Return the (x, y) coordinate for the center point of the cell that contains the specified text.  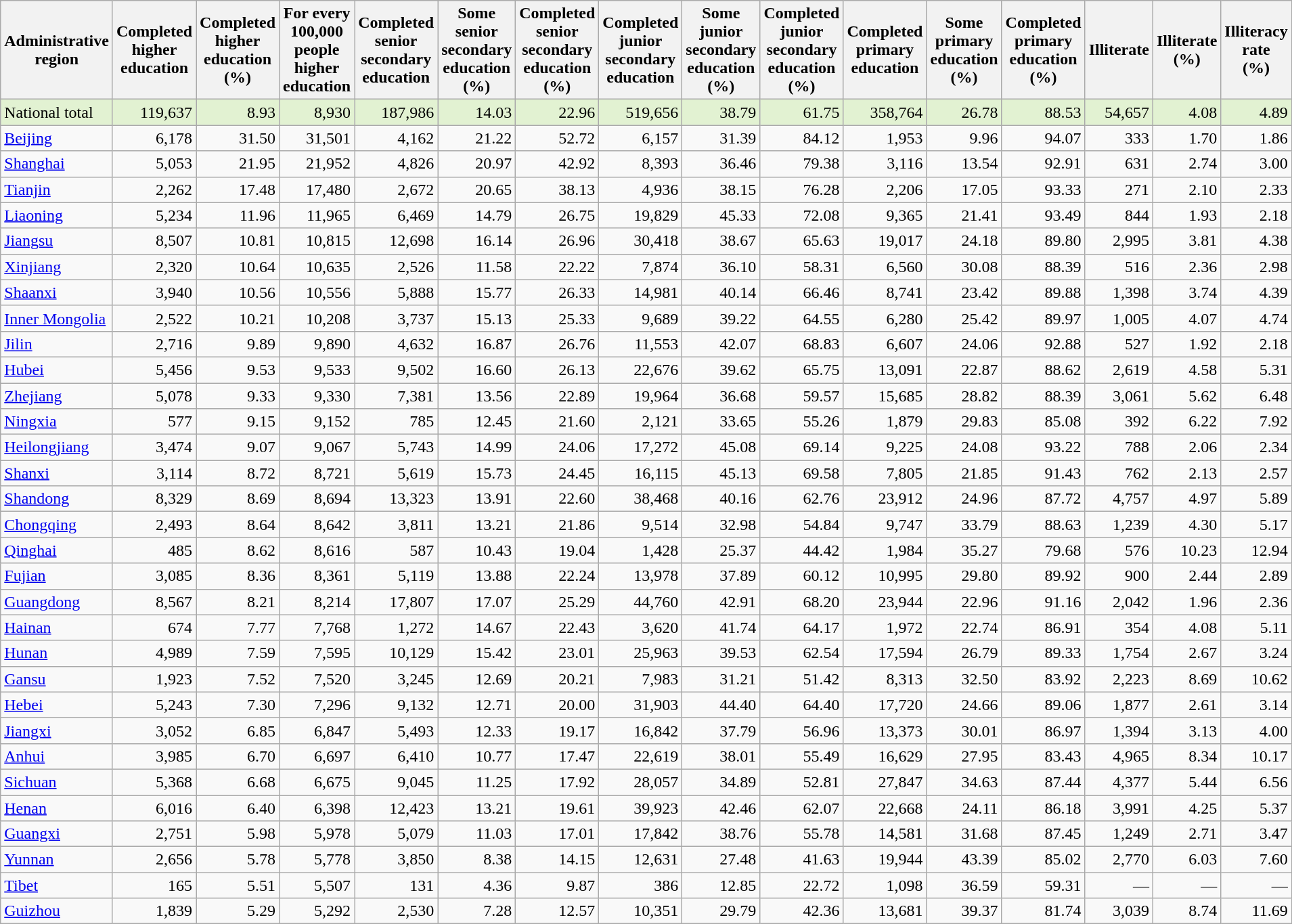
21,952 (317, 164)
5.78 (238, 860)
2,716 (154, 344)
6,697 (317, 756)
24.11 (964, 808)
22.43 (558, 628)
40.14 (721, 292)
5,743 (397, 447)
26.96 (558, 241)
6,410 (397, 756)
3,052 (154, 730)
2.89 (1256, 576)
5,053 (154, 164)
14,981 (640, 292)
2.13 (1186, 473)
76.28 (801, 190)
358,764 (885, 112)
6,560 (885, 267)
576 (1119, 550)
5,778 (317, 860)
24.45 (558, 473)
674 (154, 628)
61.75 (801, 112)
3,061 (1119, 396)
Shanghai (57, 164)
9,747 (885, 525)
5,234 (154, 215)
15,685 (885, 396)
84.12 (801, 138)
12.33 (476, 730)
Henan (57, 808)
85.02 (1044, 860)
14.15 (558, 860)
9,152 (317, 422)
Chongqing (57, 525)
25.37 (721, 550)
2,770 (1119, 860)
7.52 (238, 679)
14.99 (476, 447)
7.59 (238, 653)
Jilin (57, 344)
8.72 (238, 473)
29.80 (964, 576)
7,381 (397, 396)
27.48 (721, 860)
89.88 (1044, 292)
17.47 (558, 756)
16,115 (640, 473)
9,689 (640, 318)
8,361 (317, 576)
10.62 (1256, 679)
Shanxi (57, 473)
64.55 (801, 318)
5.29 (238, 911)
62.76 (801, 499)
19,017 (885, 241)
17.01 (558, 834)
Someprimaryeducation(%) (964, 50)
37.79 (721, 730)
62.07 (801, 808)
9.15 (238, 422)
4.58 (1186, 370)
386 (640, 885)
785 (397, 422)
13.54 (964, 164)
22.24 (558, 576)
26.33 (558, 292)
6,157 (640, 138)
91.43 (1044, 473)
8,329 (154, 499)
4.00 (1256, 730)
5,243 (154, 705)
24.66 (964, 705)
13.88 (476, 576)
5,119 (397, 576)
Heilongjiang (57, 447)
31.39 (721, 138)
56.96 (801, 730)
19.61 (558, 808)
Ningxia (57, 422)
119,637 (154, 112)
4,936 (640, 190)
Completedjuniorsecondaryeducation (640, 50)
8,642 (317, 525)
Illiterate (1119, 50)
26.75 (558, 215)
33.65 (721, 422)
41.74 (721, 628)
89.80 (1044, 241)
37.89 (721, 576)
8,930 (317, 112)
22.74 (964, 628)
55.49 (801, 756)
17,842 (640, 834)
26.78 (964, 112)
844 (1119, 215)
25.29 (558, 602)
6.40 (238, 808)
13.91 (476, 499)
9,502 (397, 370)
6.22 (1186, 422)
36.10 (721, 267)
6,398 (317, 808)
4.36 (476, 885)
1,098 (885, 885)
32.98 (721, 525)
516 (1119, 267)
2,672 (397, 190)
8.62 (238, 550)
38.13 (558, 190)
89.33 (1044, 653)
1,005 (1119, 318)
12.45 (476, 422)
31.21 (721, 679)
87.44 (1044, 782)
4,162 (397, 138)
Shaanxi (57, 292)
4.74 (1256, 318)
2,995 (1119, 241)
40.16 (721, 499)
62.54 (801, 653)
9,067 (317, 447)
86.18 (1044, 808)
587 (397, 550)
44.42 (801, 550)
13,373 (885, 730)
577 (154, 422)
87.72 (1044, 499)
17,480 (317, 190)
Anhui (57, 756)
8.38 (476, 860)
83.92 (1044, 679)
66.46 (801, 292)
7,296 (317, 705)
10,815 (317, 241)
9,330 (317, 396)
25,963 (640, 653)
43.39 (964, 860)
2,530 (397, 911)
5,619 (397, 473)
Hebei (57, 705)
23.42 (964, 292)
9.87 (558, 885)
30,418 (640, 241)
6.85 (238, 730)
12.94 (1256, 550)
17.05 (964, 190)
2,121 (640, 422)
29.83 (964, 422)
3.74 (1186, 292)
87.45 (1044, 834)
39,923 (640, 808)
45.08 (721, 447)
55.26 (801, 422)
Completedhighereducation (154, 50)
17,807 (397, 602)
3.81 (1186, 241)
20.65 (476, 190)
1.96 (1186, 602)
4.89 (1256, 112)
392 (1119, 422)
12.85 (721, 885)
Guangxi (57, 834)
20.00 (558, 705)
8.64 (238, 525)
5.17 (1256, 525)
19,829 (640, 215)
32.50 (964, 679)
52.72 (558, 138)
5,078 (154, 396)
23.01 (558, 653)
1.93 (1186, 215)
3,085 (154, 576)
85.08 (1044, 422)
1,754 (1119, 653)
89.97 (1044, 318)
42.46 (721, 808)
72.08 (801, 215)
83.43 (1044, 756)
21.95 (238, 164)
79.68 (1044, 550)
1,249 (1119, 834)
10.64 (238, 267)
88.53 (1044, 112)
13,091 (885, 370)
21.22 (476, 138)
8.74 (1186, 911)
4,989 (154, 653)
9.53 (238, 370)
2,526 (397, 267)
12,698 (397, 241)
131 (397, 885)
For every100,000peoplehighereducation (317, 50)
8.34 (1186, 756)
22.60 (558, 499)
11.96 (238, 215)
4.38 (1256, 241)
10,208 (317, 318)
Completedhighereducation(%) (238, 50)
Liaoning (57, 215)
89.92 (1044, 576)
14.79 (476, 215)
65.63 (801, 241)
4.07 (1186, 318)
9,514 (640, 525)
8,214 (317, 602)
22.72 (801, 885)
10.77 (476, 756)
7,595 (317, 653)
5,978 (317, 834)
Administrativeregion (57, 50)
38.79 (721, 112)
22.87 (964, 370)
22,676 (640, 370)
10.56 (238, 292)
Shandong (57, 499)
26.13 (558, 370)
5.37 (1256, 808)
3,985 (154, 756)
21.85 (964, 473)
3,474 (154, 447)
7.60 (1256, 860)
14.03 (476, 112)
Inner Mongolia (57, 318)
4,826 (397, 164)
54,657 (1119, 112)
89.06 (1044, 705)
59.57 (801, 396)
36.46 (721, 164)
3,991 (1119, 808)
3,039 (1119, 911)
1,428 (640, 550)
3.24 (1256, 653)
10.81 (238, 241)
36.68 (721, 396)
Guizhou (57, 911)
2,619 (1119, 370)
2.57 (1256, 473)
7.28 (476, 911)
1,984 (885, 550)
8.93 (238, 112)
93.22 (1044, 447)
Completedjuniorsecondaryeducation(%) (801, 50)
69.58 (801, 473)
762 (1119, 473)
5,507 (317, 885)
2.34 (1256, 447)
54.84 (801, 525)
3,620 (640, 628)
5.98 (238, 834)
19.17 (558, 730)
4,377 (1119, 782)
2.74 (1186, 164)
38.01 (721, 756)
6,178 (154, 138)
16.14 (476, 241)
59.31 (1044, 885)
38.76 (721, 834)
Tianjin (57, 190)
38.67 (721, 241)
24.18 (964, 241)
1.92 (1186, 344)
39.22 (721, 318)
6.56 (1256, 782)
88.62 (1044, 370)
788 (1119, 447)
3,811 (397, 525)
19.04 (558, 550)
3.00 (1256, 164)
10,995 (885, 576)
2.44 (1186, 576)
3,737 (397, 318)
93.33 (1044, 190)
4.25 (1186, 808)
8.21 (238, 602)
38,468 (640, 499)
65.75 (801, 370)
7,520 (317, 679)
Xinjiang (57, 267)
1,272 (397, 628)
1,953 (885, 138)
2.98 (1256, 267)
Fujian (57, 576)
2,042 (1119, 602)
52.81 (801, 782)
31,903 (640, 705)
33.79 (964, 525)
Someseniorsecondaryeducation(%) (476, 50)
5.62 (1186, 396)
527 (1119, 344)
5,079 (397, 834)
64.40 (801, 705)
165 (154, 885)
64.17 (801, 628)
94.07 (1044, 138)
15.77 (476, 292)
3.13 (1186, 730)
92.88 (1044, 344)
6.03 (1186, 860)
69.14 (801, 447)
5,888 (397, 292)
12.71 (476, 705)
6,280 (885, 318)
15.42 (476, 653)
14.67 (476, 628)
4.30 (1186, 525)
Somejuniorsecondaryeducation(%) (721, 50)
2,206 (885, 190)
10.21 (238, 318)
3,940 (154, 292)
2,223 (1119, 679)
13.56 (476, 396)
24.96 (964, 499)
1,394 (1119, 730)
11.69 (1256, 911)
27.95 (964, 756)
1,972 (885, 628)
42.91 (721, 602)
17,272 (640, 447)
900 (1119, 576)
6.70 (238, 756)
27,847 (885, 782)
3,116 (885, 164)
1.70 (1186, 138)
4,965 (1119, 756)
7.30 (238, 705)
Hainan (57, 628)
1,839 (154, 911)
21.41 (964, 215)
16.87 (476, 344)
10,635 (317, 267)
22.22 (558, 267)
7,983 (640, 679)
Qinghai (57, 550)
9.07 (238, 447)
3.47 (1256, 834)
19,944 (885, 860)
19,964 (640, 396)
Completedseniorsecondaryeducation (397, 50)
Zhejiang (57, 396)
271 (1119, 190)
Hunan (57, 653)
187,986 (397, 112)
3,114 (154, 473)
4.39 (1256, 292)
22,619 (640, 756)
10.17 (1256, 756)
12.69 (476, 679)
6,607 (885, 344)
17.92 (558, 782)
2,751 (154, 834)
9,365 (885, 215)
Completedprimaryeducation (885, 50)
20.97 (476, 164)
6.68 (238, 782)
11,965 (317, 215)
88.63 (1044, 525)
9,045 (397, 782)
15.13 (476, 318)
11,553 (640, 344)
3,850 (397, 860)
8,721 (317, 473)
2.10 (1186, 190)
Illiterate(%) (1186, 50)
81.74 (1044, 911)
21.60 (558, 422)
10.43 (476, 550)
23,912 (885, 499)
2.33 (1256, 190)
12.57 (558, 911)
14,581 (885, 834)
93.49 (1044, 215)
631 (1119, 164)
68.83 (801, 344)
485 (154, 550)
5,292 (317, 911)
5.89 (1256, 499)
11.03 (476, 834)
Beijing (57, 138)
2,522 (154, 318)
9,533 (317, 370)
Jiangxi (57, 730)
Illiteracy rate(%) (1256, 50)
3,245 (397, 679)
21.86 (558, 525)
9.89 (238, 344)
22,668 (885, 808)
Yunnan (57, 860)
26.79 (964, 653)
42.92 (558, 164)
51.42 (801, 679)
3.14 (1256, 705)
17,594 (885, 653)
42.36 (801, 911)
6,016 (154, 808)
519,656 (640, 112)
12,423 (397, 808)
1,879 (885, 422)
2.67 (1186, 653)
39.62 (721, 370)
10,129 (397, 653)
333 (1119, 138)
20.21 (558, 679)
23,944 (885, 602)
5.51 (238, 885)
55.78 (801, 834)
1,923 (154, 679)
Hubei (57, 370)
5.11 (1256, 628)
22.89 (558, 396)
25.33 (558, 318)
5.44 (1186, 782)
8,616 (317, 550)
13,978 (640, 576)
7,874 (640, 267)
91.16 (1044, 602)
25.42 (964, 318)
4,757 (1119, 499)
39.37 (964, 911)
5,456 (154, 370)
45.33 (721, 215)
1,398 (1119, 292)
86.91 (1044, 628)
79.38 (801, 164)
7,768 (317, 628)
92.91 (1044, 164)
2.06 (1186, 447)
13,323 (397, 499)
44,760 (640, 602)
5.31 (1256, 370)
2,493 (154, 525)
10.23 (1186, 550)
Completedseniorsecondaryeducation(%) (558, 50)
6,469 (397, 215)
2,262 (154, 190)
9,132 (397, 705)
36.59 (964, 885)
35.27 (964, 550)
24.08 (964, 447)
31.68 (964, 834)
1,239 (1119, 525)
8.36 (238, 576)
8,694 (317, 499)
13,681 (885, 911)
39.53 (721, 653)
28,057 (640, 782)
10,351 (640, 911)
30.08 (964, 267)
60.12 (801, 576)
10,556 (317, 292)
17.07 (476, 602)
11.25 (476, 782)
68.20 (801, 602)
17,720 (885, 705)
9.33 (238, 396)
2.61 (1186, 705)
45.13 (721, 473)
44.40 (721, 705)
38.15 (721, 190)
58.31 (801, 267)
Sichuan (57, 782)
7.92 (1256, 422)
6.48 (1256, 396)
31,501 (317, 138)
354 (1119, 628)
34.89 (721, 782)
12,631 (640, 860)
42.07 (721, 344)
9,225 (885, 447)
7,805 (885, 473)
Tibet (57, 885)
Gansu (57, 679)
National total (57, 112)
6,675 (317, 782)
Completedprimaryeducation(%) (1044, 50)
Guangdong (57, 602)
34.63 (964, 782)
28.82 (964, 396)
16,842 (640, 730)
41.63 (801, 860)
8,741 (885, 292)
4.97 (1186, 499)
8,507 (154, 241)
17.48 (238, 190)
8,567 (154, 602)
9.96 (964, 138)
31.50 (238, 138)
16.60 (476, 370)
1.86 (1256, 138)
Jiangsu (57, 241)
11.58 (476, 267)
8,313 (885, 679)
5,493 (397, 730)
9,890 (317, 344)
86.97 (1044, 730)
16,629 (885, 756)
2,320 (154, 267)
5,368 (154, 782)
30.01 (964, 730)
7.77 (238, 628)
26.76 (558, 344)
1,877 (1119, 705)
2.71 (1186, 834)
15.73 (476, 473)
4,632 (397, 344)
6,847 (317, 730)
29.79 (721, 911)
8,393 (640, 164)
2,656 (154, 860)
